Return (x, y) of the center of cell containing provided text 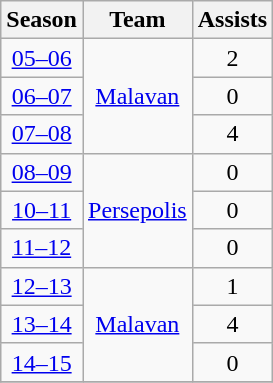
14–15 (42, 362)
05–06 (42, 58)
Season (42, 20)
08–09 (42, 172)
13–14 (42, 324)
Assists (232, 20)
Persepolis (137, 210)
Team (137, 20)
07–08 (42, 134)
2 (232, 58)
06–07 (42, 96)
11–12 (42, 248)
10–11 (42, 210)
1 (232, 286)
12–13 (42, 286)
